Scan for the cell matching the given text and deliver its (X, Y) coordinate at center. 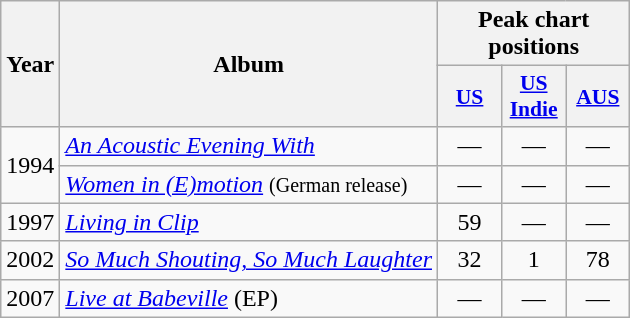
1 (534, 260)
An Acoustic Evening With (249, 146)
USIndie (534, 96)
2002 (30, 260)
US (470, 96)
Year (30, 64)
2007 (30, 298)
Living in Clip (249, 222)
78 (598, 260)
Live at Babeville (EP) (249, 298)
1994 (30, 165)
1997 (30, 222)
32 (470, 260)
AUS (598, 96)
Women in (E)motion (German release) (249, 184)
Peak chart positions (534, 34)
So Much Shouting, So Much Laughter (249, 260)
59 (470, 222)
Album (249, 64)
